Locate the cell with the specified text and output its (x, y) center coordinate. 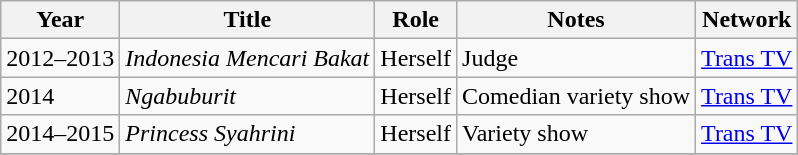
2012–2013 (60, 58)
2014–2015 (60, 134)
Network (747, 20)
Ngabuburit (248, 96)
Title (248, 20)
2014 (60, 96)
Princess Syahrini (248, 134)
Comedian variety show (576, 96)
Year (60, 20)
Indonesia Mencari Bakat (248, 58)
Notes (576, 20)
Role (416, 20)
Variety show (576, 134)
Judge (576, 58)
